Return the [x, y] coordinate for the center point of the cell that contains the specified text.  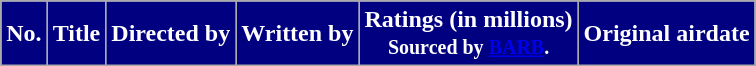
Ratings (in millions) Sourced by BARB. [468, 34]
Title [76, 34]
Original airdate [666, 34]
Written by [298, 34]
No. [24, 34]
Directed by [171, 34]
